Find where the given text appears and provide that cell's center as (x, y) coordinate. 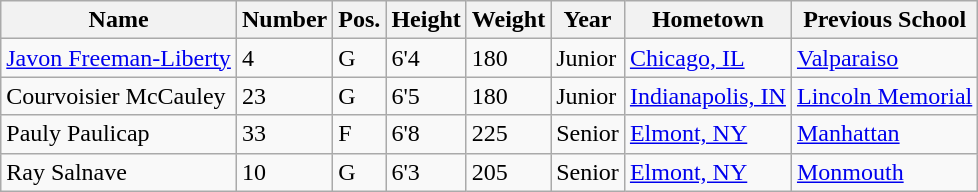
33 (284, 134)
6'8 (426, 134)
4 (284, 58)
Ray Salnave (119, 172)
Number (284, 20)
6'5 (426, 96)
Pos. (360, 20)
6'4 (426, 58)
Name (119, 20)
225 (508, 134)
10 (284, 172)
Courvoisier McCauley (119, 96)
23 (284, 96)
Pauly Paulicap (119, 134)
Valparaiso (884, 58)
Javon Freeman-Liberty (119, 58)
Hometown (708, 20)
Indianapolis, IN (708, 96)
F (360, 134)
Previous School (884, 20)
205 (508, 172)
Monmouth (884, 172)
Year (588, 20)
Manhattan (884, 134)
Weight (508, 20)
6'3 (426, 172)
Lincoln Memorial (884, 96)
Height (426, 20)
Chicago, IL (708, 58)
